Search for the cell housing the specified text and yield its (x, y) center coordinate. 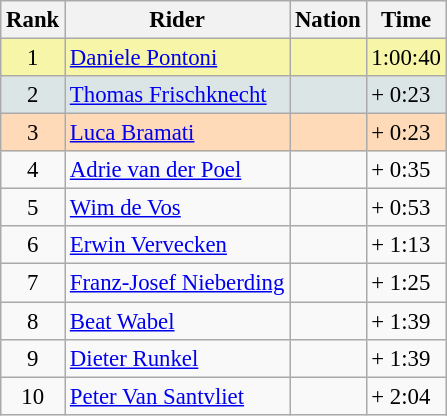
1 (33, 58)
7 (33, 283)
Time (406, 20)
1:00:40 (406, 58)
2 (33, 95)
Dieter Runkel (178, 358)
10 (33, 396)
Peter Van Santvliet (178, 396)
Adrie van der Poel (178, 170)
Rider (178, 20)
9 (33, 358)
Rank (33, 20)
5 (33, 208)
+ 0:53 (406, 208)
Beat Wabel (178, 321)
3 (33, 133)
+ 1:13 (406, 245)
Luca Bramati (178, 133)
+ 2:04 (406, 396)
+ 0:35 (406, 170)
Nation (328, 20)
Thomas Frischknecht (178, 95)
6 (33, 245)
Franz-Josef Nieberding (178, 283)
+ 1:25 (406, 283)
Daniele Pontoni (178, 58)
4 (33, 170)
8 (33, 321)
Wim de Vos (178, 208)
Erwin Vervecken (178, 245)
